Capture the cell that displays the provided text and extract its [X, Y] central coordinate. 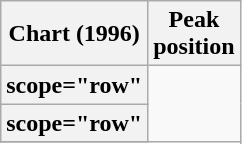
Peakposition [194, 34]
Chart (1996) [74, 34]
